From the cell containing the given text, extract its center point as [X, Y] coordinate. 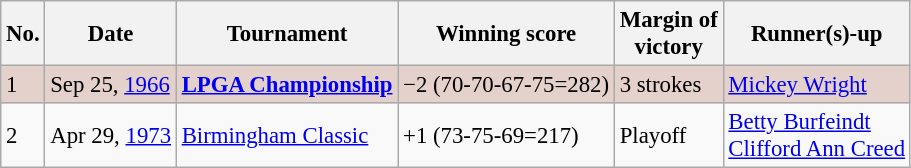
Mickey Wright [816, 85]
Apr 29, 1973 [110, 136]
Betty Burfeindt Clifford Ann Creed [816, 136]
−2 (70-70-67-75=282) [506, 85]
+1 (73-75-69=217) [506, 136]
2 [23, 136]
Birmingham Classic [286, 136]
Playoff [668, 136]
Runner(s)-up [816, 34]
3 strokes [668, 85]
1 [23, 85]
Sep 25, 1966 [110, 85]
Date [110, 34]
Margin ofvictory [668, 34]
Tournament [286, 34]
Winning score [506, 34]
LPGA Championship [286, 85]
No. [23, 34]
